Detect which cell encompasses the target text, then output its [x, y] center coordinate. 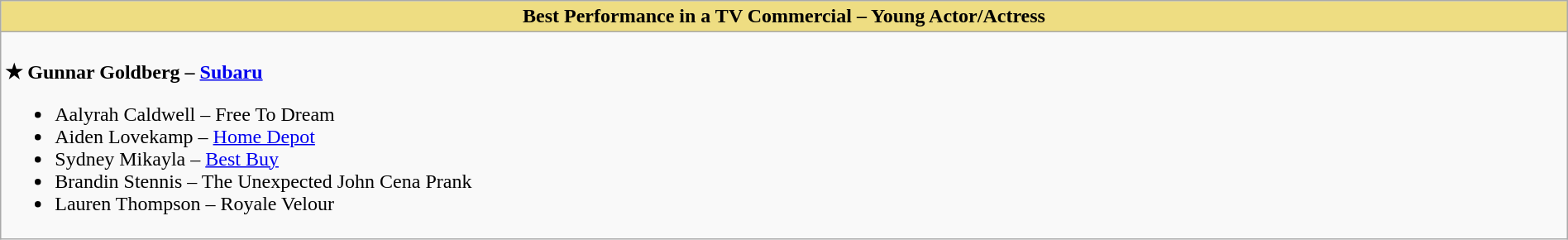
Best Performance in a TV Commercial – Young Actor/Actress [784, 17]
